Capture the cell that displays the provided text and extract its (x, y) central coordinate. 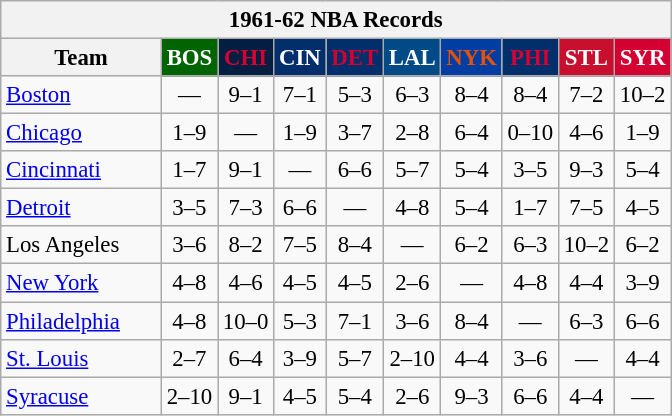
Boston (82, 95)
Team (82, 58)
LAL (412, 58)
NYK (472, 58)
CIN (300, 58)
10–0 (246, 321)
0–10 (530, 133)
8–2 (246, 245)
SYR (642, 58)
Chicago (82, 133)
Cincinnati (82, 170)
New York (82, 283)
Philadelphia (82, 321)
Syracuse (82, 396)
7–2 (586, 95)
DET (354, 58)
3–7 (354, 133)
PHI (530, 58)
7–3 (246, 208)
St. Louis (82, 358)
2–7 (189, 358)
BOS (189, 58)
CHI (246, 58)
Detroit (82, 208)
STL (586, 58)
1961-62 NBA Records (336, 20)
2–8 (412, 133)
Los Angeles (82, 245)
